Determine the (X, Y) coordinate at the center of the cell enclosing the given text.  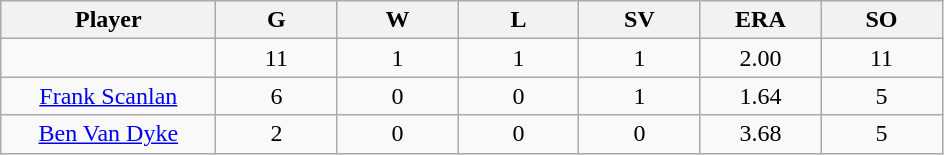
3.68 (760, 134)
Ben Van Dyke (108, 134)
SO (882, 20)
6 (276, 96)
2 (276, 134)
2.00 (760, 58)
G (276, 20)
Player (108, 20)
W (398, 20)
L (518, 20)
1.64 (760, 96)
SV (640, 20)
Frank Scanlan (108, 96)
ERA (760, 20)
